Output the (X, Y) coordinate of the center of the cell containing the given text.  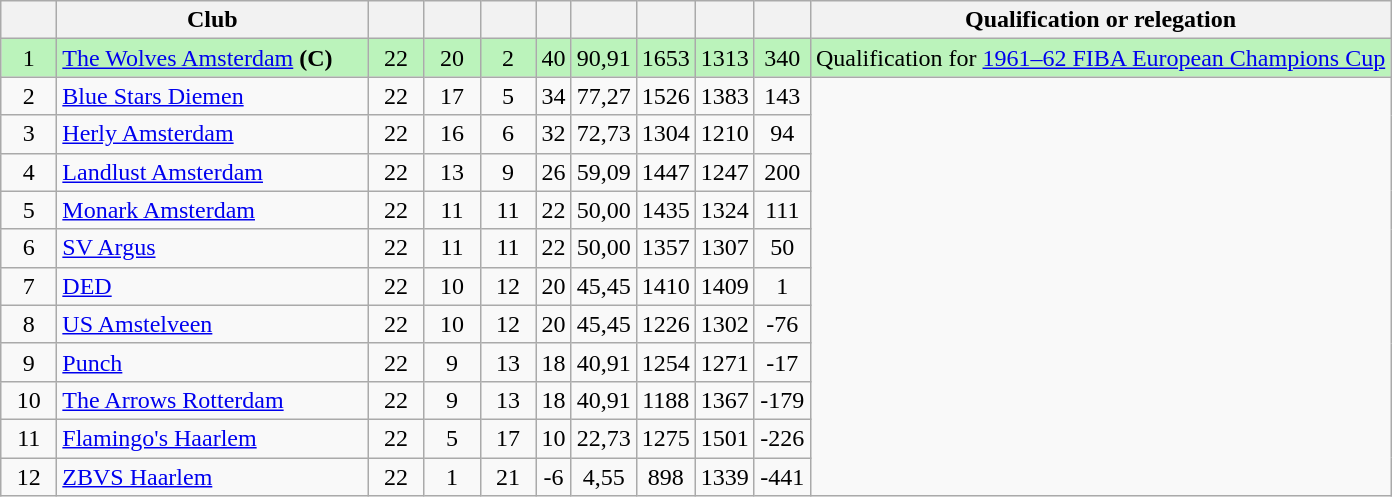
34 (554, 96)
1304 (666, 134)
Flamingo's Haarlem (212, 438)
1410 (666, 286)
1653 (666, 58)
1275 (666, 438)
340 (782, 58)
26 (554, 172)
16 (452, 134)
1501 (724, 438)
1254 (666, 362)
US Amstelveen (212, 324)
1339 (724, 477)
22,73 (604, 438)
DED (212, 286)
-441 (782, 477)
Club (212, 20)
4,55 (604, 477)
Herly Amsterdam (212, 134)
-76 (782, 324)
1188 (666, 400)
94 (782, 134)
3 (29, 134)
111 (782, 210)
1357 (666, 248)
1367 (724, 400)
Monark Amsterdam (212, 210)
1210 (724, 134)
1226 (666, 324)
7 (29, 286)
143 (782, 96)
1409 (724, 286)
1313 (724, 58)
Qualification or relegation (1100, 20)
90,91 (604, 58)
The Wolves Amsterdam (C) (212, 58)
-6 (554, 477)
Landlust Amsterdam (212, 172)
1383 (724, 96)
Punch (212, 362)
200 (782, 172)
1271 (724, 362)
1302 (724, 324)
898 (666, 477)
1435 (666, 210)
Qualification for 1961–62 FIBA European Champions Cup (1100, 58)
77,27 (604, 96)
1307 (724, 248)
-179 (782, 400)
8 (29, 324)
SV Argus (212, 248)
1324 (724, 210)
-226 (782, 438)
Blue Stars Diemen (212, 96)
59,09 (604, 172)
72,73 (604, 134)
-17 (782, 362)
50 (782, 248)
1447 (666, 172)
40 (554, 58)
4 (29, 172)
21 (508, 477)
The Arrows Rotterdam (212, 400)
ZBVS Haarlem (212, 477)
32 (554, 134)
1247 (724, 172)
1526 (666, 96)
